From the cell containing the given text, extract its center point as [X, Y] coordinate. 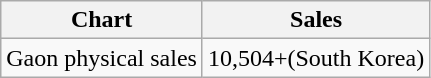
10,504+(South Korea) [316, 58]
Sales [316, 20]
Gaon physical sales [102, 58]
Chart [102, 20]
